Detect which cell encompasses the target text, then output its [X, Y] center coordinate. 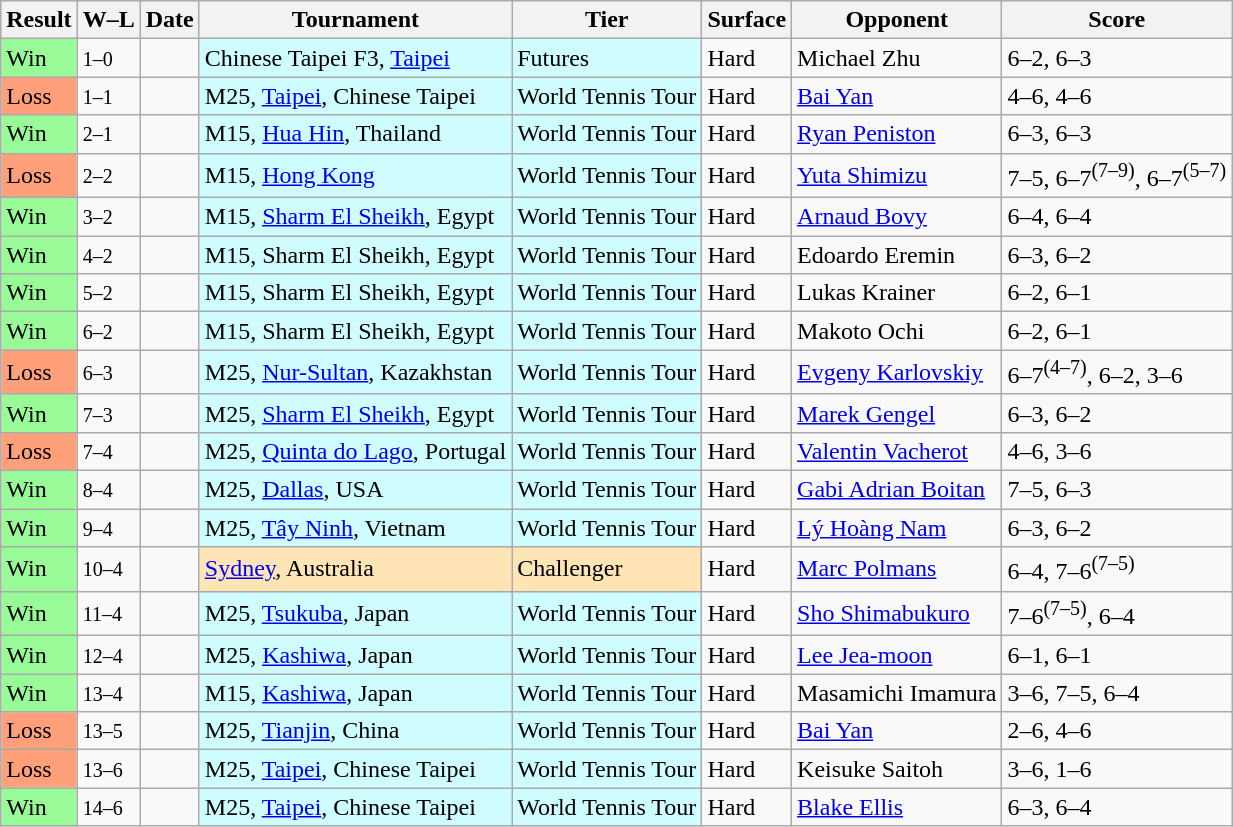
7–4 [108, 451]
Valentin Vacherot [897, 451]
6–3 [108, 372]
7–5, 6–7(7–9), 6–7(5–7) [1117, 176]
1–1 [108, 96]
M25, Tianjin, China [355, 731]
Arnaud Bovy [897, 217]
Masamichi Imamura [897, 693]
Lukas Krainer [897, 293]
Result [39, 20]
Lee Jea-moon [897, 655]
Opponent [897, 20]
M25, Tây Ninh, Vietnam [355, 528]
4–6, 4–6 [1117, 96]
7–5, 6–3 [1117, 489]
Date [170, 20]
Marc Polmans [897, 570]
M15, Hong Kong [355, 176]
14–6 [108, 807]
2–2 [108, 176]
Sydney, Australia [355, 570]
Yuta Shimizu [897, 176]
Ryan Peniston [897, 134]
M25, Tsukuba, Japan [355, 614]
Gabi Adrian Boitan [897, 489]
13–5 [108, 731]
Challenger [607, 570]
3–2 [108, 217]
4–2 [108, 255]
2–1 [108, 134]
6–7(4–7), 6–2, 3–6 [1117, 372]
Lý Hoàng Nam [897, 528]
6–2 [108, 331]
W–L [108, 20]
8–4 [108, 489]
M15, Kashiwa, Japan [355, 693]
Surface [747, 20]
Sho Shimabukuro [897, 614]
5–2 [108, 293]
Tournament [355, 20]
M25, Quinta do Lago, Portugal [355, 451]
M15, Hua Hin, Thailand [355, 134]
Keisuke Saitoh [897, 769]
M25, Kashiwa, Japan [355, 655]
Futures [607, 58]
9–4 [108, 528]
13–4 [108, 693]
7–6(7–5), 6–4 [1117, 614]
Evgeny Karlovskiy [897, 372]
3–6, 1–6 [1117, 769]
6–3, 6–3 [1117, 134]
3–6, 7–5, 6–4 [1117, 693]
Edoardo Eremin [897, 255]
6–4, 6–4 [1117, 217]
10–4 [108, 570]
Michael Zhu [897, 58]
6–3, 6–4 [1117, 807]
Chinese Taipei F3, Taipei [355, 58]
1–0 [108, 58]
Score [1117, 20]
11–4 [108, 614]
M25, Sharm El Sheikh, Egypt [355, 413]
6–2, 6–3 [1117, 58]
2–6, 4–6 [1117, 731]
Makoto Ochi [897, 331]
6–1, 6–1 [1117, 655]
Blake Ellis [897, 807]
M25, Dallas, USA [355, 489]
Marek Gengel [897, 413]
13–6 [108, 769]
Tier [607, 20]
6–4, 7–6(7–5) [1117, 570]
7–3 [108, 413]
M25, Nur-Sultan, Kazakhstan [355, 372]
4–6, 3–6 [1117, 451]
12–4 [108, 655]
